Determine the [x, y] coordinate at the center of the cell enclosing the given text.  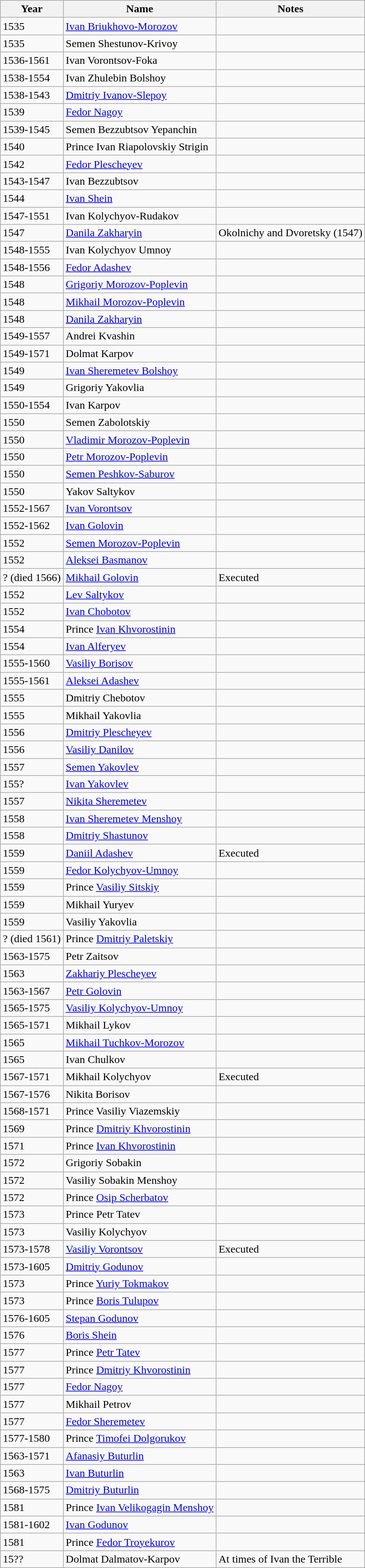
1581-1602 [32, 1525]
Ivan Yakovlev [140, 784]
Semen Zabolotskiy [140, 422]
Prince Ivan Riapolovskiy Strigin [140, 147]
At times of Ivan the Terrible [290, 1559]
Mikhail Yakovlia [140, 715]
Ivan Vorontsov-Foka [140, 61]
Ivan Kolychyov Umnoy [140, 250]
1565-1575 [32, 1008]
Prince Yuriy Tokmakov [140, 1283]
Fedor Adashev [140, 267]
1540 [32, 147]
Afanasiy Buturlin [140, 1456]
1563-1567 [32, 991]
1538-1543 [32, 95]
Vladimir Morozov-Poplevin [140, 439]
Dmitriy Buturlin [140, 1490]
? (died 1561) [32, 939]
1552-1562 [32, 526]
Petr Zaitsov [140, 956]
1548-1555 [32, 250]
Prince Osip Scherbatov [140, 1197]
Ivan Chobotov [140, 612]
1539-1545 [32, 129]
Mikhail Yuryev [140, 905]
1568-1575 [32, 1490]
Stepan Godunov [140, 1318]
1550-1554 [32, 405]
1547-1551 [32, 216]
1549-1557 [32, 336]
1555-1560 [32, 663]
Ivan Golovin [140, 526]
Ivan Zhulebin Bolshoy [140, 78]
Semen Shestunov-Krivoy [140, 43]
Mikhail Kolychyov [140, 1077]
1548-1556 [32, 267]
1569 [32, 1129]
Vasiliy Sobakin Menshoy [140, 1180]
Okolnichy and Dvoretsky (1547) [290, 233]
Petr Golovin [140, 991]
Mikhail Morozov-Poplevin [140, 302]
Prince Vasiliy Viazemskiy [140, 1111]
Grigoriy Yakovlia [140, 388]
1573-1578 [32, 1249]
Mikhail Petrov [140, 1404]
Prince Boris Tulupov [140, 1301]
15?? [32, 1559]
Ivan Godunov [140, 1525]
1565-1571 [32, 1025]
Ivan Briukhovo-Morozov [140, 26]
Prince Fedor Troyekurov [140, 1542]
1567-1571 [32, 1077]
1576-1605 [32, 1318]
Andrei Kvashin [140, 336]
Vasiliy Kolychyov [140, 1232]
1563-1575 [32, 956]
1538-1554 [32, 78]
Petr Morozov-Poplevin [140, 457]
1543-1547 [32, 181]
Ivan Vorontsov [140, 509]
Ivan Alferyev [140, 646]
1577-1580 [32, 1439]
Yakov Saltykov [140, 491]
Daniil Adashev [140, 853]
Aleksei Adashev [140, 681]
Prince Dmitriy Paletskiy [140, 939]
Vasiliy Borisov [140, 663]
Prince Timofei Dolgorukov [140, 1439]
1539 [32, 112]
Fedor Sheremetev [140, 1421]
Mikhail Lykov [140, 1025]
Ivan Sheremetev Bolshoy [140, 371]
1576 [32, 1335]
? (died 1566) [32, 577]
Name [140, 9]
Notes [290, 9]
Zakhariy Plescheyev [140, 973]
Dolmat Dalmatov-Karpov [140, 1559]
Mikhail Tuchkov-Morozov [140, 1042]
Ivan Sheremetev Menshoy [140, 819]
Nikita Borisov [140, 1094]
Dolmat Karpov [140, 353]
Year [32, 9]
Mikhail Golovin [140, 577]
1568-1571 [32, 1111]
1542 [32, 164]
1544 [32, 198]
Ivan Karpov [140, 405]
Aleksei Basmanov [140, 560]
1567-1576 [32, 1094]
Semen Yakovlev [140, 767]
1547 [32, 233]
1552-1567 [32, 509]
Dmitriy Plescheyev [140, 732]
Boris Shein [140, 1335]
Vasiliy Yakovlia [140, 922]
Semen Peshkov-Saburov [140, 474]
Ivan Kolychyov-Rudakov [140, 216]
Semen Morozov-Poplevin [140, 543]
Dmitriy Ivanov-Slepoy [140, 95]
Grigoriy Morozov-Poplevin [140, 285]
Dmitriy Chebotov [140, 698]
Vasiliy Danilov [140, 749]
Ivan Shein [140, 198]
Prince Ivan Velikogagin Menshoy [140, 1507]
1573-1605 [32, 1266]
Ivan Chulkov [140, 1060]
Prince Vasiliy Sitskiy [140, 887]
Dmitriy Shastunov [140, 836]
Lev Saltykov [140, 595]
Fedor Plescheyev [140, 164]
155? [32, 784]
1555-1561 [32, 681]
Grigoriy Sobakin [140, 1163]
Ivan Buturlin [140, 1473]
Nikita Sheremetev [140, 801]
Fedor Kolychyov-Umnoy [140, 870]
Semen Bezzubtsov Yepanchin [140, 129]
Vasiliy Kolychyov-Umnoy [140, 1008]
1549-1571 [32, 353]
1571 [32, 1146]
Dmitriy Godunov [140, 1266]
Vasiliy Vorontsov [140, 1249]
1563-1571 [32, 1456]
Ivan Bezzubtsov [140, 181]
1536-1561 [32, 61]
